Return (x, y) of the center of cell containing provided text 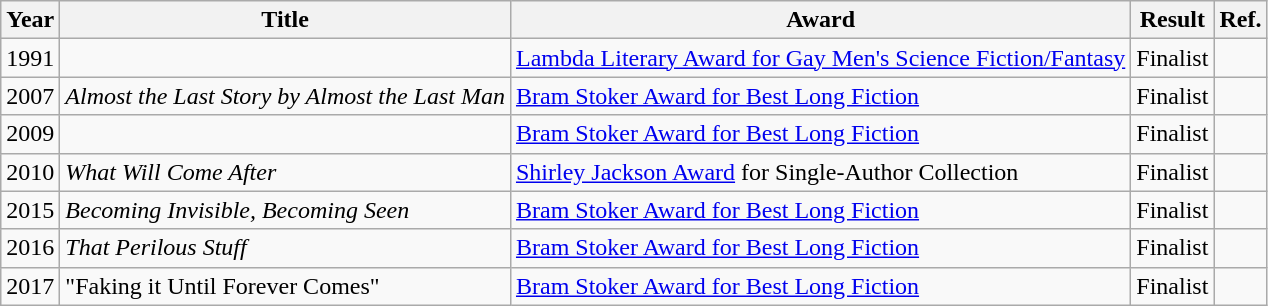
Lambda Literary Award for Gay Men's Science Fiction/Fantasy (820, 58)
Shirley Jackson Award for Single-Author Collection (820, 172)
Title (286, 20)
That Perilous Stuff (286, 248)
Result (1172, 20)
1991 (30, 58)
Becoming Invisible, Becoming Seen (286, 210)
Year (30, 20)
2015 (30, 210)
2017 (30, 286)
2016 (30, 248)
2007 (30, 96)
Ref. (1240, 20)
2009 (30, 134)
Award (820, 20)
2010 (30, 172)
What Will Come After (286, 172)
"Faking it Until Forever Comes" (286, 286)
Almost the Last Story by Almost the Last Man (286, 96)
